For the text-containing cell, return its midpoint in (X, Y) coordinate format. 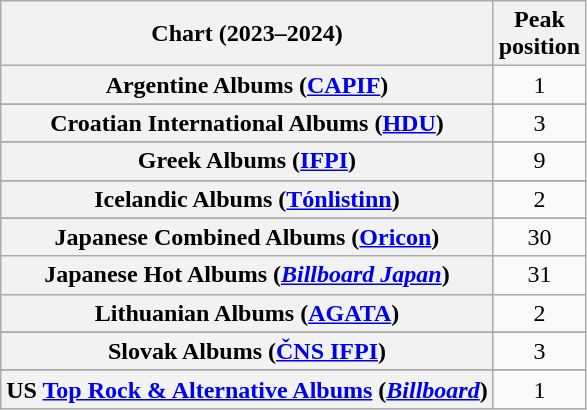
Japanese Hot Albums (Billboard Japan) (247, 275)
Argentine Albums (CAPIF) (247, 85)
Greek Albums (IFPI) (247, 161)
Slovak Albums (ČNS IFPI) (247, 351)
Peakposition (539, 34)
30 (539, 237)
Lithuanian Albums (AGATA) (247, 313)
Icelandic Albums (Tónlistinn) (247, 199)
Croatian International Albums (HDU) (247, 123)
Chart (2023–2024) (247, 34)
Japanese Combined Albums (Oricon) (247, 237)
9 (539, 161)
US Top Rock & Alternative Albums (Billboard) (247, 389)
31 (539, 275)
